Search for the cell housing the specified text and yield its [X, Y] center coordinate. 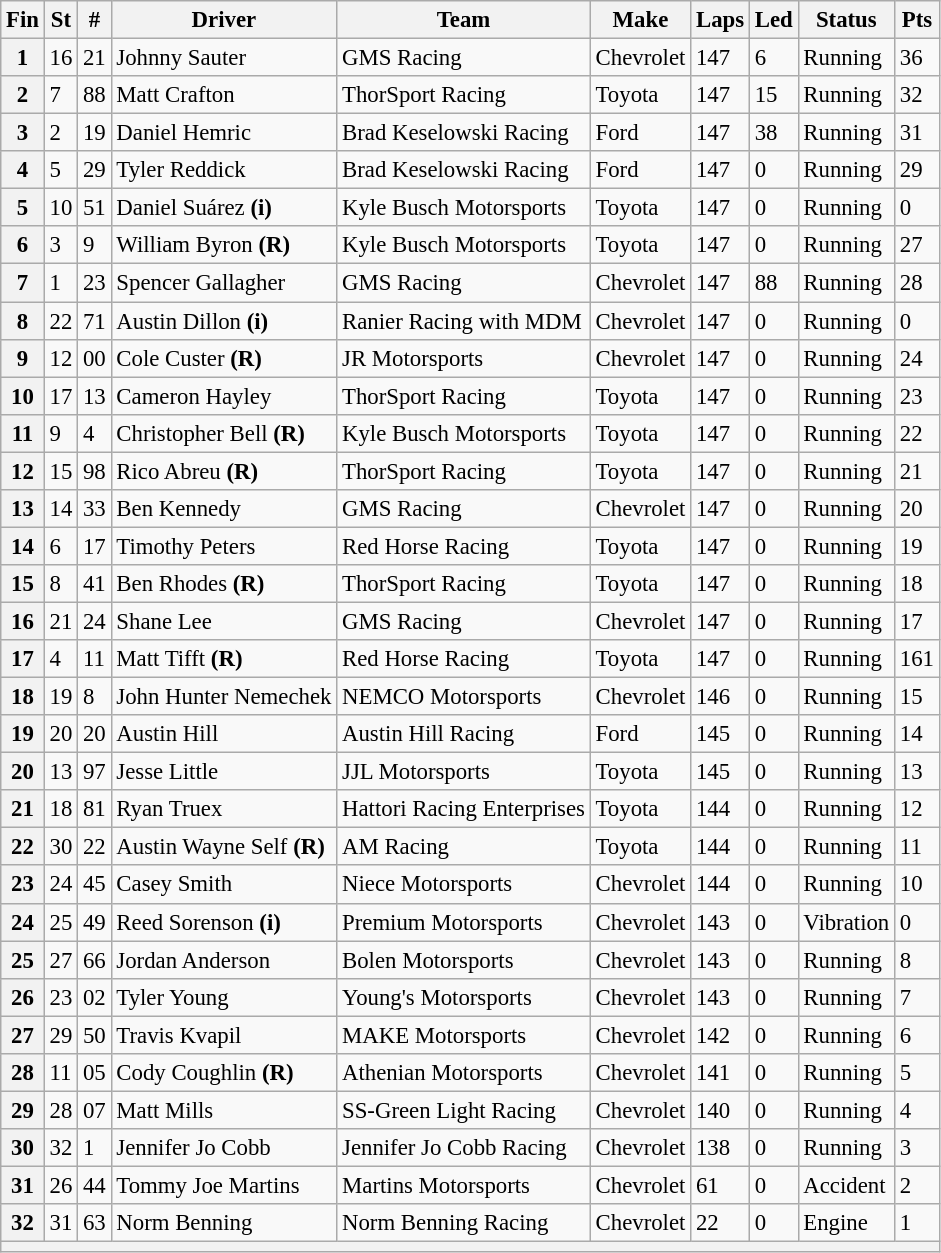
Ben Rhodes (R) [224, 584]
161 [918, 659]
Matt Crafton [224, 95]
Team [464, 20]
71 [94, 321]
Matt Mills [224, 1110]
JR Motorsports [464, 358]
Christopher Bell (R) [224, 433]
142 [720, 1035]
Jennifer Jo Cobb Racing [464, 1148]
Timothy Peters [224, 546]
Martins Motorsports [464, 1185]
Austin Hill Racing [464, 734]
38 [774, 133]
Athenian Motorsports [464, 1073]
98 [94, 471]
Vibration [846, 922]
Austin Hill [224, 734]
Tyler Young [224, 997]
Ryan Truex [224, 809]
Austin Dillon (i) [224, 321]
Reed Sorenson (i) [224, 922]
00 [94, 358]
Niece Motorsports [464, 885]
Fin [23, 20]
Led [774, 20]
140 [720, 1110]
Cole Custer (R) [224, 358]
146 [720, 697]
Norm Benning [224, 1223]
AM Racing [464, 847]
Cody Coughlin (R) [224, 1073]
Status [846, 20]
33 [94, 509]
Bolen Motorsports [464, 960]
Laps [720, 20]
Spencer Gallagher [224, 283]
63 [94, 1223]
97 [94, 772]
Jordan Anderson [224, 960]
Austin Wayne Self (R) [224, 847]
Jesse Little [224, 772]
Hattori Racing Enterprises [464, 809]
50 [94, 1035]
138 [720, 1148]
Tyler Reddick [224, 170]
John Hunter Nemechek [224, 697]
Driver [224, 20]
Shane Lee [224, 621]
Travis Kvapil [224, 1035]
SS-Green Light Racing [464, 1110]
Accident [846, 1185]
Premium Motorsports [464, 922]
William Byron (R) [224, 245]
Daniel Hemric [224, 133]
Ranier Racing with MDM [464, 321]
02 [94, 997]
Jennifer Jo Cobb [224, 1148]
Norm Benning Racing [464, 1223]
MAKE Motorsports [464, 1035]
45 [94, 885]
36 [918, 58]
44 [94, 1185]
St [60, 20]
Pts [918, 20]
51 [94, 208]
Rico Abreu (R) [224, 471]
Young's Motorsports [464, 997]
Matt Tifft (R) [224, 659]
Casey Smith [224, 885]
05 [94, 1073]
49 [94, 922]
Tommy Joe Martins [224, 1185]
Ben Kennedy [224, 509]
# [94, 20]
07 [94, 1110]
Engine [846, 1223]
141 [720, 1073]
61 [720, 1185]
Johnny Sauter [224, 58]
81 [94, 809]
NEMCO Motorsports [464, 697]
66 [94, 960]
41 [94, 584]
Daniel Suárez (i) [224, 208]
Cameron Hayley [224, 396]
JJL Motorsports [464, 772]
Make [640, 20]
